Output the [x, y] coordinate of the center of the cell containing the given text.  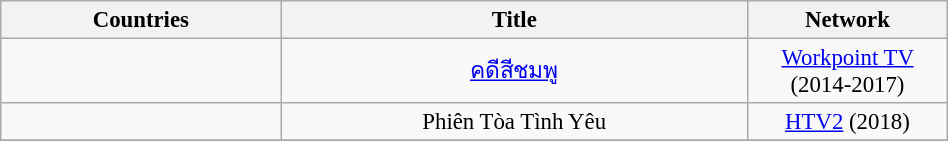
HTV2 (2018) [848, 122]
Workpoint TV (2014-2017) [848, 72]
Countries [141, 20]
Phiên Tòa Tình Yêu [514, 122]
Title [514, 20]
Network [848, 20]
คดีสีชมพู [514, 72]
